Find where the given text appears and provide that cell's center as (x, y) coordinate. 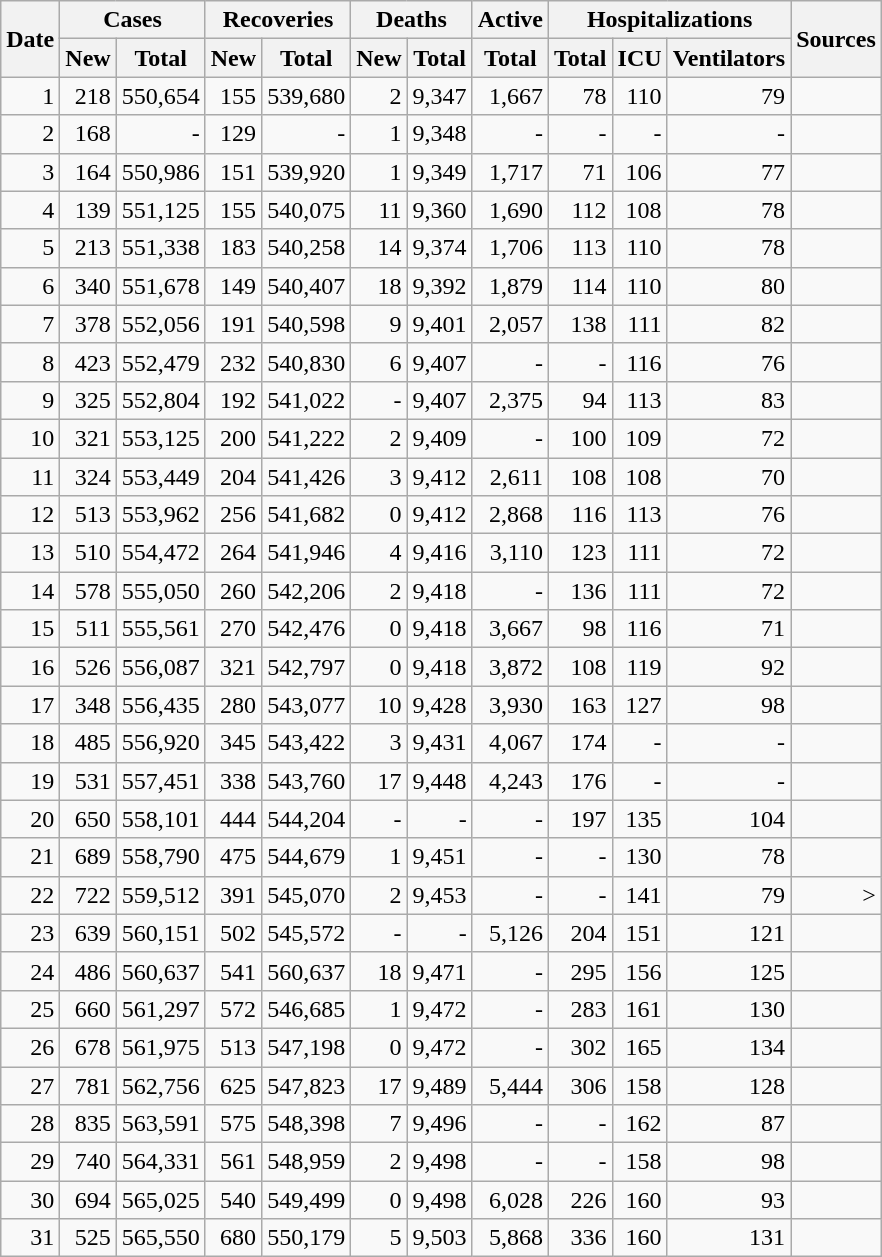
3,667 (510, 629)
70 (729, 477)
511 (88, 629)
2,611 (510, 477)
162 (640, 1124)
9,451 (440, 857)
5,868 (510, 1238)
9,496 (440, 1124)
218 (88, 96)
541,022 (306, 400)
547,198 (306, 1047)
192 (233, 400)
549,499 (306, 1200)
77 (729, 172)
423 (88, 362)
119 (640, 667)
127 (640, 705)
325 (88, 400)
92 (729, 667)
164 (88, 172)
551,678 (160, 286)
109 (640, 438)
543,422 (306, 743)
Active (510, 20)
139 (88, 210)
12 (30, 515)
557,451 (160, 781)
191 (233, 324)
545,070 (306, 895)
302 (581, 1047)
30 (30, 1200)
123 (581, 553)
551,125 (160, 210)
2,375 (510, 400)
135 (640, 819)
9,348 (440, 134)
546,685 (306, 1009)
19 (30, 781)
9,409 (440, 438)
13 (30, 553)
555,561 (160, 629)
565,550 (160, 1238)
9,471 (440, 971)
21 (30, 857)
550,179 (306, 1238)
510 (88, 553)
20 (30, 819)
3,110 (510, 553)
22 (30, 895)
114 (581, 286)
543,077 (306, 705)
543,760 (306, 781)
572 (233, 1009)
547,823 (306, 1085)
555,050 (160, 591)
542,797 (306, 667)
345 (233, 743)
5,126 (510, 933)
9,431 (440, 743)
565,025 (160, 1200)
138 (581, 324)
541,946 (306, 553)
Cases (132, 20)
553,962 (160, 515)
82 (729, 324)
678 (88, 1047)
338 (233, 781)
552,804 (160, 400)
540 (233, 1200)
165 (640, 1047)
548,959 (306, 1162)
781 (88, 1085)
9,453 (440, 895)
561 (233, 1162)
561,297 (160, 1009)
5,444 (510, 1085)
540,598 (306, 324)
336 (581, 1238)
694 (88, 1200)
391 (233, 895)
9,392 (440, 286)
141 (640, 895)
540,407 (306, 286)
136 (581, 591)
Deaths (412, 20)
104 (729, 819)
1,667 (510, 96)
200 (233, 438)
31 (30, 1238)
541,426 (306, 477)
1,690 (510, 210)
9,347 (440, 96)
552,479 (160, 362)
134 (729, 1047)
Recoveries (278, 20)
9,489 (440, 1085)
100 (581, 438)
324 (88, 477)
8 (30, 362)
2,868 (510, 515)
25 (30, 1009)
106 (640, 172)
564,331 (160, 1162)
87 (729, 1124)
4,243 (510, 781)
835 (88, 1124)
93 (729, 1200)
551,338 (160, 248)
552,056 (160, 324)
15 (30, 629)
544,679 (306, 857)
562,756 (160, 1085)
558,790 (160, 857)
550,986 (160, 172)
Hospitalizations (670, 20)
531 (88, 781)
639 (88, 933)
553,125 (160, 438)
283 (581, 1009)
Date (30, 39)
9,428 (440, 705)
6,028 (510, 1200)
83 (729, 400)
722 (88, 895)
3,872 (510, 667)
260 (233, 591)
542,476 (306, 629)
295 (581, 971)
9,349 (440, 172)
232 (233, 362)
556,435 (160, 705)
121 (729, 933)
578 (88, 591)
183 (233, 248)
26 (30, 1047)
541 (233, 971)
1,879 (510, 286)
94 (581, 400)
128 (729, 1085)
540,830 (306, 362)
558,101 (160, 819)
168 (88, 134)
550,654 (160, 96)
541,682 (306, 515)
1,706 (510, 248)
306 (581, 1085)
129 (233, 134)
348 (88, 705)
486 (88, 971)
660 (88, 1009)
340 (88, 286)
542,206 (306, 591)
561,975 (160, 1047)
> (836, 895)
1,717 (510, 172)
2,057 (510, 324)
29 (30, 1162)
559,512 (160, 895)
Sources (836, 39)
560,151 (160, 933)
23 (30, 933)
16 (30, 667)
156 (640, 971)
ICU (640, 58)
280 (233, 705)
28 (30, 1124)
9,401 (440, 324)
9,416 (440, 553)
9,374 (440, 248)
176 (581, 781)
9,448 (440, 781)
539,680 (306, 96)
131 (729, 1238)
554,472 (160, 553)
485 (88, 743)
625 (233, 1085)
539,920 (306, 172)
264 (233, 553)
161 (640, 1009)
444 (233, 819)
540,258 (306, 248)
24 (30, 971)
163 (581, 705)
502 (233, 933)
4,067 (510, 743)
125 (729, 971)
9,503 (440, 1238)
680 (233, 1238)
540,075 (306, 210)
3,930 (510, 705)
740 (88, 1162)
256 (233, 515)
548,398 (306, 1124)
475 (233, 857)
563,591 (160, 1124)
270 (233, 629)
9,360 (440, 210)
545,572 (306, 933)
213 (88, 248)
174 (581, 743)
112 (581, 210)
544,204 (306, 819)
541,222 (306, 438)
689 (88, 857)
27 (30, 1085)
378 (88, 324)
226 (581, 1200)
Ventilators (729, 58)
526 (88, 667)
556,087 (160, 667)
80 (729, 286)
553,449 (160, 477)
149 (233, 286)
575 (233, 1124)
197 (581, 819)
525 (88, 1238)
556,920 (160, 743)
650 (88, 819)
